Find where the given text appears and provide that cell's center as [x, y] coordinate. 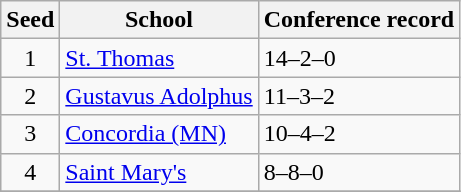
Concordia (MN) [159, 134]
St. Thomas [159, 58]
Gustavus Adolphus [159, 96]
Seed [30, 20]
3 [30, 134]
School [159, 20]
Saint Mary's [159, 172]
8–8–0 [358, 172]
2 [30, 96]
Conference record [358, 20]
14–2–0 [358, 58]
4 [30, 172]
11–3–2 [358, 96]
10–4–2 [358, 134]
1 [30, 58]
